Capture the cell that displays the provided text and extract its [x, y] central coordinate. 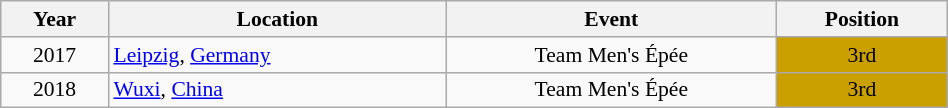
Leipzig, Germany [277, 55]
Position [862, 19]
Wuxi, China [277, 90]
Location [277, 19]
2018 [55, 90]
Event [611, 19]
Year [55, 19]
2017 [55, 55]
